Determine the (x, y) coordinate at the center of the cell enclosing the given text.  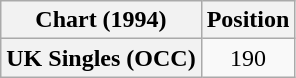
UK Singles (OCC) (101, 58)
Position (248, 20)
Chart (1994) (101, 20)
190 (248, 58)
